Search for the cell housing the specified text and yield its [x, y] center coordinate. 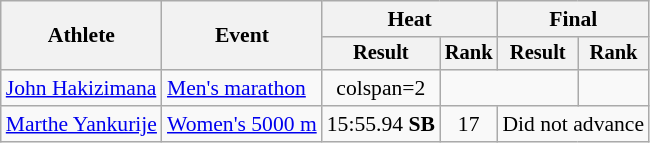
Did not advance [573, 124]
John Hakizimana [82, 88]
Women's 5000 m [242, 124]
17 [469, 124]
Marthe Yankurije [82, 124]
colspan=2 [381, 88]
Heat [410, 19]
15:55.94 SB [381, 124]
Men's marathon [242, 88]
Event [242, 36]
Athlete [82, 36]
Final [573, 19]
